Return (X, Y) of the center of cell containing provided text 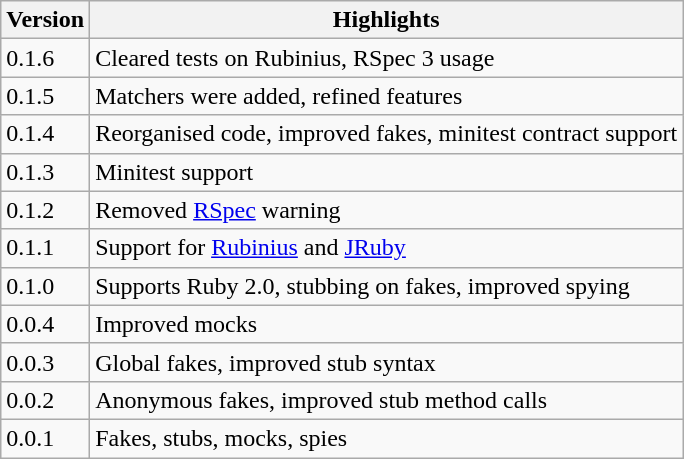
Reorganised code, improved fakes, minitest contract support (386, 134)
Minitest support (386, 172)
0.1.6 (46, 58)
Global fakes, improved stub syntax (386, 362)
Highlights (386, 20)
0.0.1 (46, 438)
Improved mocks (386, 324)
0.1.0 (46, 286)
Matchers were added, refined features (386, 96)
Cleared tests on Rubinius, RSpec 3 usage (386, 58)
Version (46, 20)
Supports Ruby 2.0, stubbing on fakes, improved spying (386, 286)
0.0.4 (46, 324)
0.1.5 (46, 96)
0.1.1 (46, 248)
Removed RSpec warning (386, 210)
0.0.3 (46, 362)
0.0.2 (46, 400)
Anonymous fakes, improved stub method calls (386, 400)
Fakes, stubs, mocks, spies (386, 438)
0.1.2 (46, 210)
0.1.3 (46, 172)
0.1.4 (46, 134)
Support for Rubinius and JRuby (386, 248)
